Return (x, y) of the center of cell containing provided text 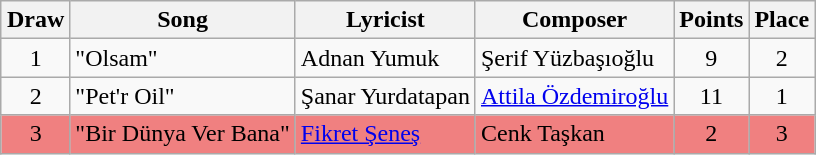
Şerif Yüzbaşıoğlu (574, 58)
Song (183, 20)
Composer (574, 20)
"Bir Dünya Ver Bana" (183, 134)
Lyricist (385, 20)
Şanar Yurdatapan (385, 96)
"Olsam" (183, 58)
Fikret Şeneş (385, 134)
Attila Özdemiroğlu (574, 96)
Points (712, 20)
11 (712, 96)
Adnan Yumuk (385, 58)
9 (712, 58)
Place (782, 20)
"Pet'r Oil" (183, 96)
Cenk Taşkan (574, 134)
Draw (35, 20)
